From the cell containing the given text, extract its center point as [X, Y] coordinate. 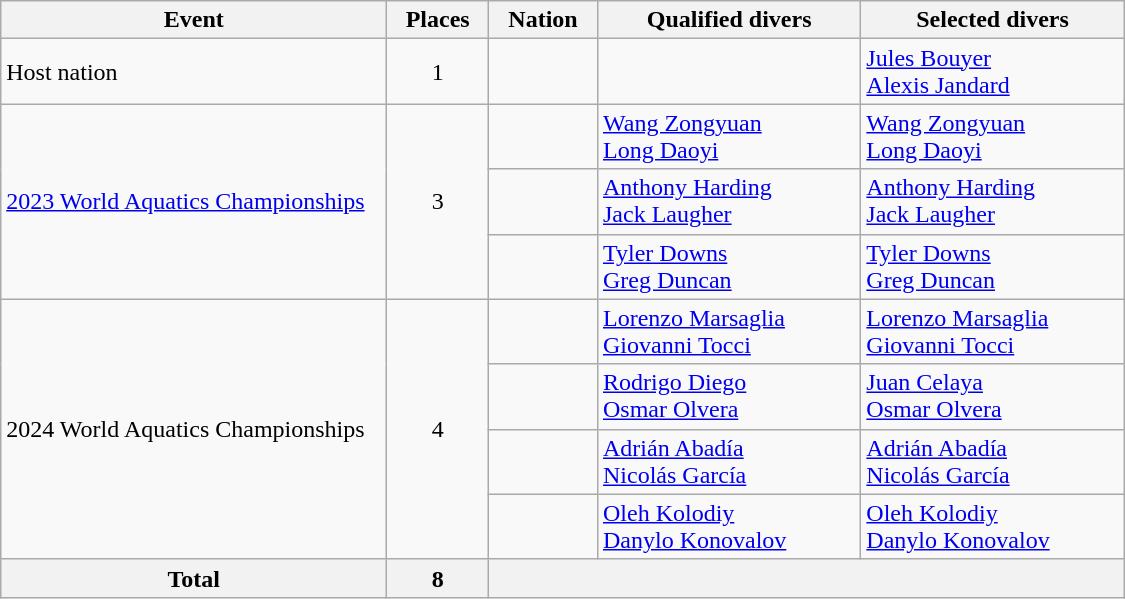
Places [438, 20]
Juan CelayaOsmar Olvera [992, 396]
8 [438, 578]
Event [194, 20]
Total [194, 578]
3 [438, 202]
Host nation [194, 72]
4 [438, 429]
1 [438, 72]
2024 World Aquatics Championships [194, 429]
Nation [544, 20]
2023 World Aquatics Championships [194, 202]
Qualified divers [728, 20]
Jules BouyerAlexis Jandard [992, 72]
Selected divers [992, 20]
Rodrigo DiegoOsmar Olvera [728, 396]
